Capture the cell that displays the provided text and extract its (X, Y) central coordinate. 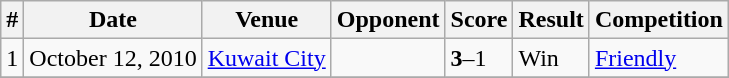
# (12, 20)
Date (113, 20)
October 12, 2010 (113, 58)
1 (12, 58)
Win (551, 58)
Score (479, 20)
Competition (658, 20)
Opponent (388, 20)
3–1 (479, 58)
Venue (266, 20)
Result (551, 20)
Friendly (658, 58)
Kuwait City (266, 58)
